Pinpoint the cell where the given text exists, returning its [x, y] midpoint coordinate. 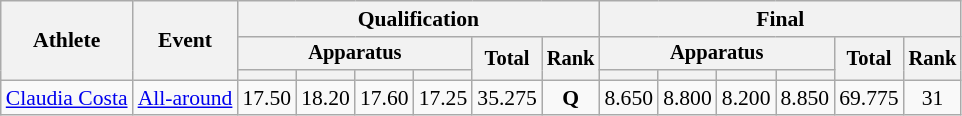
17.50 [266, 98]
Final [780, 19]
8.800 [688, 98]
69.775 [868, 98]
Athlete [67, 40]
17.25 [444, 98]
8.650 [628, 98]
17.60 [384, 98]
8.200 [746, 98]
18.20 [326, 98]
31 [933, 98]
35.275 [506, 98]
Claudia Costa [67, 98]
Q [571, 98]
Qualification [418, 19]
All-around [186, 98]
Event [186, 40]
8.850 [806, 98]
